Return (x, y) of the center of cell containing provided text 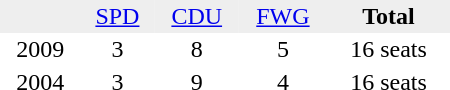
8 (197, 50)
5 (283, 50)
Total (388, 16)
SPD (117, 16)
3 (117, 50)
16 seats (388, 50)
FWG (283, 16)
CDU (197, 16)
2009 (40, 50)
